Provide the [X, Y] coordinate of the cell's center where the given text is located.  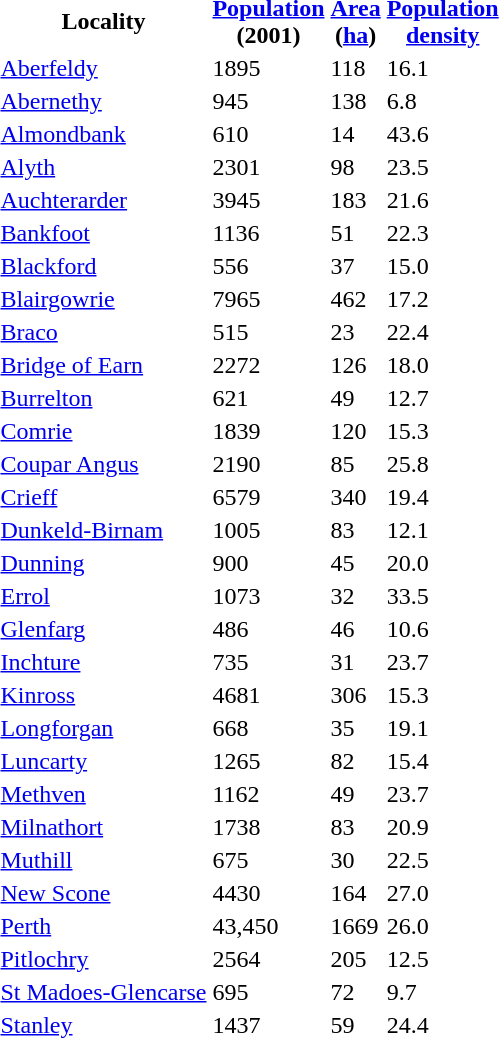
1895 [268, 68]
340 [356, 497]
486 [268, 629]
37 [356, 266]
46 [356, 629]
1162 [268, 794]
72 [356, 992]
126 [356, 365]
735 [268, 662]
945 [268, 101]
1839 [268, 431]
2272 [268, 365]
120 [356, 431]
2301 [268, 167]
23 [356, 332]
183 [356, 200]
1073 [268, 596]
306 [356, 695]
1669 [356, 926]
35 [356, 728]
1005 [268, 530]
4430 [268, 893]
14 [356, 134]
3945 [268, 200]
164 [356, 893]
610 [268, 134]
138 [356, 101]
2564 [268, 959]
205 [356, 959]
695 [268, 992]
82 [356, 761]
32 [356, 596]
2190 [268, 464]
118 [356, 68]
85 [356, 464]
556 [268, 266]
98 [356, 167]
30 [356, 860]
462 [356, 299]
45 [356, 563]
1738 [268, 827]
1265 [268, 761]
51 [356, 233]
7965 [268, 299]
515 [268, 332]
4681 [268, 695]
43,450 [268, 926]
621 [268, 398]
668 [268, 728]
31 [356, 662]
1136 [268, 233]
675 [268, 860]
6579 [268, 497]
900 [268, 563]
